Detect which cell encompasses the target text, then output its [x, y] center coordinate. 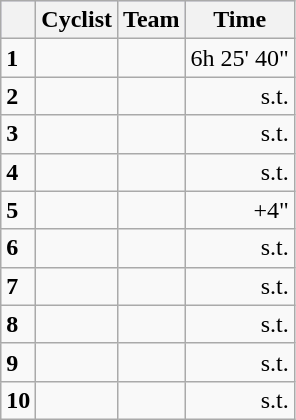
8 [18, 324]
1 [18, 58]
9 [18, 362]
Team [152, 20]
7 [18, 286]
Cyclist [77, 20]
2 [18, 96]
+4" [240, 210]
6 [18, 248]
5 [18, 210]
10 [18, 400]
3 [18, 134]
Time [240, 20]
6h 25' 40" [240, 58]
4 [18, 172]
